Return (x, y) of the center of cell containing provided text 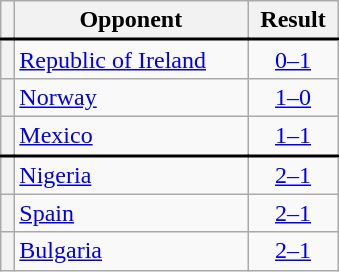
Mexico (131, 136)
Spain (131, 213)
Nigeria (131, 174)
Republic of Ireland (131, 60)
Norway (131, 97)
1–1 (293, 136)
Result (293, 20)
Opponent (131, 20)
0–1 (293, 60)
1–0 (293, 97)
Bulgaria (131, 251)
